Provide the [x, y] coordinate of the cell's center where the given text is located.  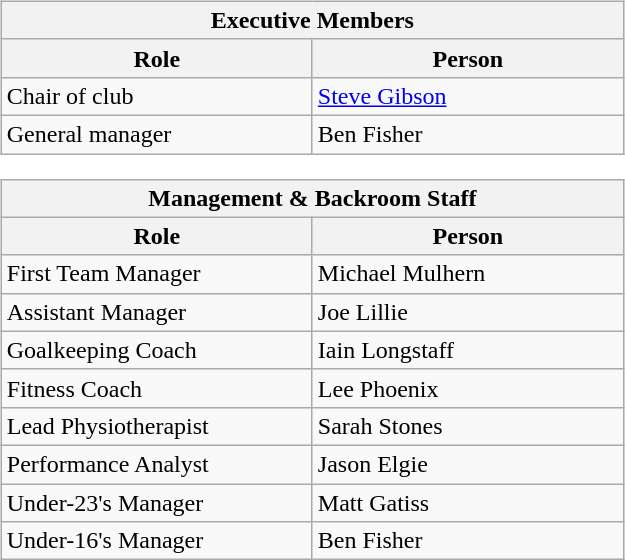
Iain Longstaff [468, 350]
Chair of club [156, 96]
Jason Elgie [468, 464]
Michael Mulhern [468, 274]
Steve Gibson [468, 96]
Lead Physiotherapist [156, 426]
Assistant Manager [156, 312]
Lee Phoenix [468, 388]
Management & Backroom Staff [312, 198]
Goalkeeping Coach [156, 350]
Under-23's Manager [156, 503]
Matt Gatiss [468, 503]
General manager [156, 134]
Joe Lillie [468, 312]
Under-16's Manager [156, 541]
Executive Members [312, 20]
Fitness Coach [156, 388]
Performance Analyst [156, 464]
First Team Manager [156, 274]
Sarah Stones [468, 426]
